Identify which cell holds the provided text, then report its (x, y) central coordinate. 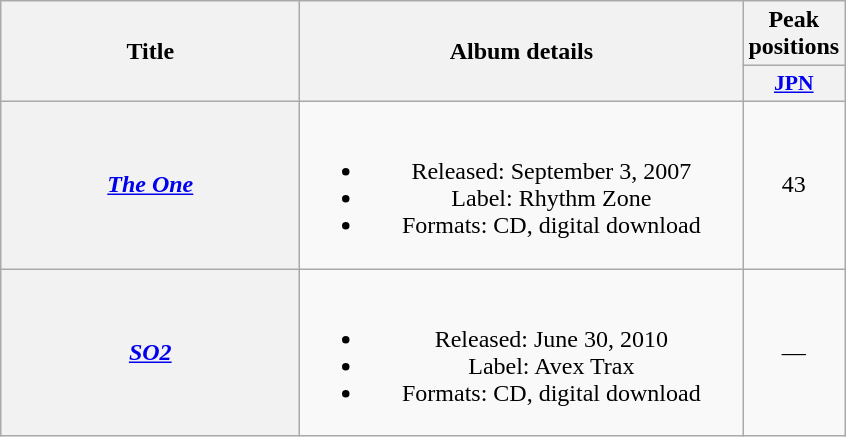
Peak positions (794, 34)
— (794, 352)
Album details (522, 52)
SO2 (150, 352)
JPN (794, 84)
43 (794, 184)
The One (150, 184)
Released: June 30, 2010Label: Avex TraxFormats: CD, digital download (522, 352)
Released: September 3, 2007Label: Rhythm ZoneFormats: CD, digital download (522, 184)
Title (150, 52)
